Capture the cell that displays the provided text and extract its [X, Y] central coordinate. 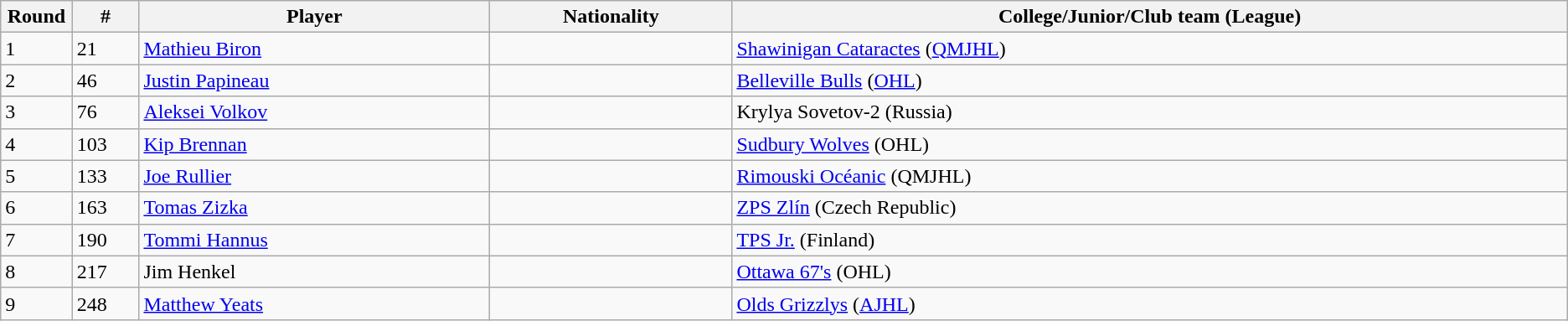
217 [106, 272]
ZPS Zlín (Czech Republic) [1149, 208]
103 [106, 144]
College/Junior/Club team (League) [1149, 17]
190 [106, 240]
Tommi Hannus [315, 240]
8 [37, 272]
Ottawa 67's (OHL) [1149, 272]
3 [37, 112]
Olds Grizzlys (AJHL) [1149, 303]
Nationality [611, 17]
163 [106, 208]
46 [106, 80]
7 [37, 240]
Jim Henkel [315, 272]
9 [37, 303]
Kip Brennan [315, 144]
Player [315, 17]
Shawinigan Cataractes (QMJHL) [1149, 49]
Matthew Yeats [315, 303]
Round [37, 17]
Sudbury Wolves (OHL) [1149, 144]
21 [106, 49]
6 [37, 208]
Mathieu Biron [315, 49]
Tomas Zizka [315, 208]
2 [37, 80]
5 [37, 176]
Rimouski Océanic (QMJHL) [1149, 176]
TPS Jr. (Finland) [1149, 240]
76 [106, 112]
# [106, 17]
Justin Papineau [315, 80]
1 [37, 49]
Krylya Sovetov-2 (Russia) [1149, 112]
248 [106, 303]
Aleksei Volkov [315, 112]
Belleville Bulls (OHL) [1149, 80]
Joe Rullier [315, 176]
4 [37, 144]
133 [106, 176]
